Extract the (X, Y) coordinate from the center of the cell holding the provided text.  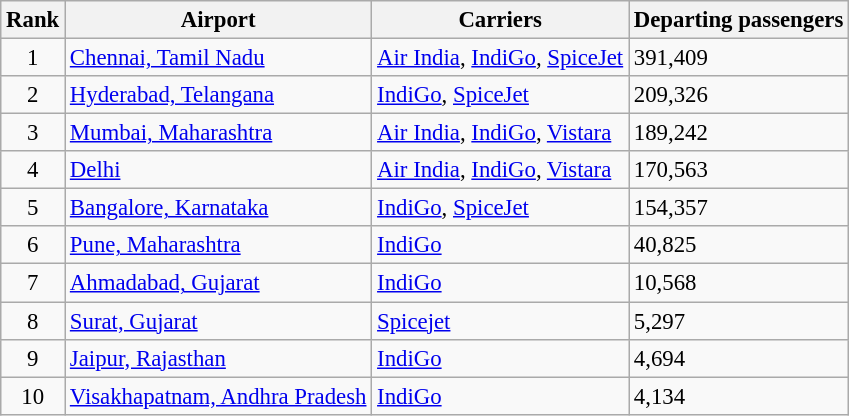
Delhi (218, 170)
Air India, IndiGo, SpiceJet (500, 58)
4,694 (738, 358)
Mumbai, Maharashtra (218, 133)
170,563 (738, 170)
6 (33, 245)
Chennai, Tamil Nadu (218, 58)
10,568 (738, 283)
40,825 (738, 245)
9 (33, 358)
Bangalore, Karnataka (218, 208)
4 (33, 170)
Visakhapatnam, Andhra Pradesh (218, 396)
5,297 (738, 321)
Ahmadabad, Gujarat (218, 283)
Surat, Gujarat (218, 321)
Jaipur, Rajasthan (218, 358)
Rank (33, 20)
Carriers (500, 20)
154,357 (738, 208)
391,409 (738, 58)
189,242 (738, 133)
2 (33, 95)
5 (33, 208)
10 (33, 396)
4,134 (738, 396)
209,326 (738, 95)
1 (33, 58)
Airport (218, 20)
Pune, Maharashtra (218, 245)
8 (33, 321)
Hyderabad, Telangana (218, 95)
3 (33, 133)
7 (33, 283)
Spicejet (500, 321)
Departing passengers (738, 20)
